Output the (X, Y) coordinate of the center of the cell containing the given text.  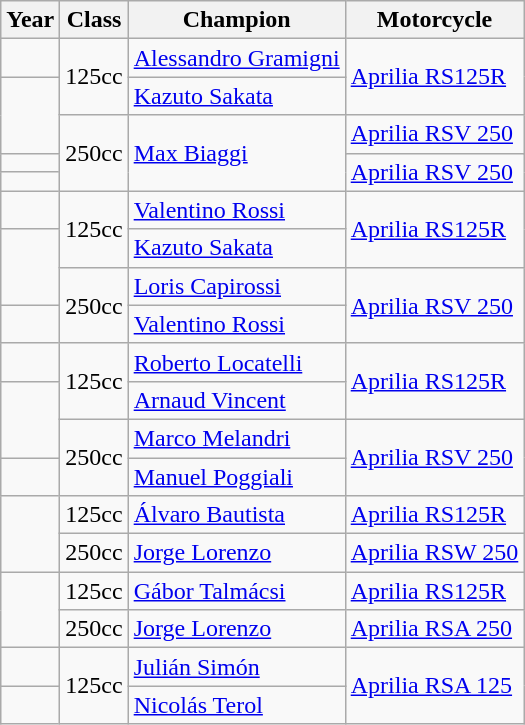
Alessandro Gramigni (236, 58)
Aprilia RSA 250 (434, 629)
Champion (236, 20)
Roberto Locatelli (236, 362)
Julián Simón (236, 667)
Motorcycle (434, 20)
Class (94, 20)
Álvaro Bautista (236, 515)
Manuel Poggiali (236, 477)
Aprilia RSW 250 (434, 553)
Gábor Talmácsi (236, 591)
Max Biaggi (236, 153)
Marco Melandri (236, 438)
Aprilia RSA 125 (434, 686)
Nicolás Terol (236, 705)
Year (30, 20)
Arnaud Vincent (236, 400)
Loris Capirossi (236, 286)
